Capture the cell that displays the provided text and extract its (X, Y) central coordinate. 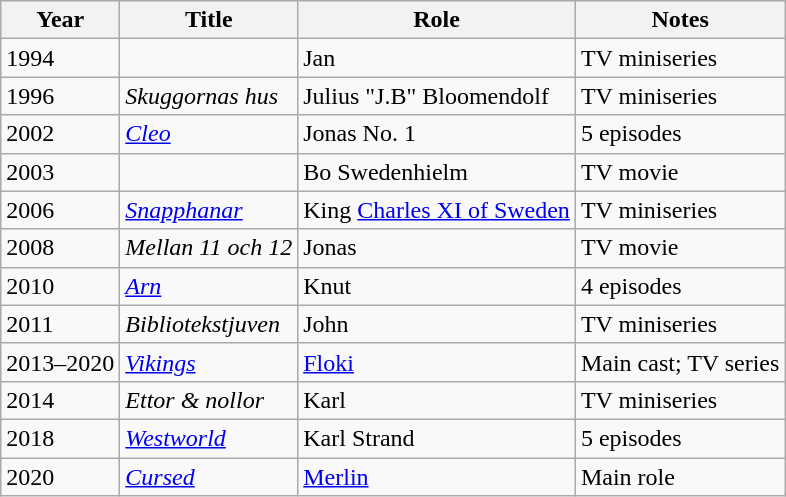
2002 (60, 134)
Ettor & nollor (209, 400)
Bo Swedenhielm (437, 172)
Cursed (209, 477)
Notes (680, 20)
4 episodes (680, 286)
Snapphanar (209, 210)
Main role (680, 477)
Karl (437, 400)
2013–2020 (60, 362)
2011 (60, 324)
Title (209, 20)
Merlin (437, 477)
Role (437, 20)
Jan (437, 58)
2010 (60, 286)
Knut (437, 286)
2008 (60, 248)
1996 (60, 96)
2020 (60, 477)
Cleo (209, 134)
2003 (60, 172)
John (437, 324)
Julius "J.B" Bloomendolf (437, 96)
Karl Strand (437, 438)
Jonas No. 1 (437, 134)
Arn (209, 286)
Floki (437, 362)
Year (60, 20)
Westworld (209, 438)
2018 (60, 438)
Jonas (437, 248)
Vikings (209, 362)
1994 (60, 58)
2014 (60, 400)
King Charles XI of Sweden (437, 210)
Mellan 11 och 12 (209, 248)
Skuggornas hus (209, 96)
Bibliotekstjuven (209, 324)
2006 (60, 210)
Main cast; TV series (680, 362)
